Identify which cell holds the provided text, then report its [x, y] central coordinate. 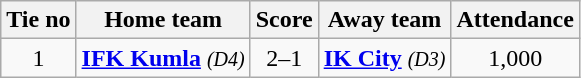
1,000 [515, 58]
1 [38, 58]
Score [284, 20]
IFK Kumla (D4) [163, 58]
Away team [384, 20]
Home team [163, 20]
Attendance [515, 20]
IK City (D3) [384, 58]
2–1 [284, 58]
Tie no [38, 20]
